Capture the cell that displays the provided text and extract its (X, Y) central coordinate. 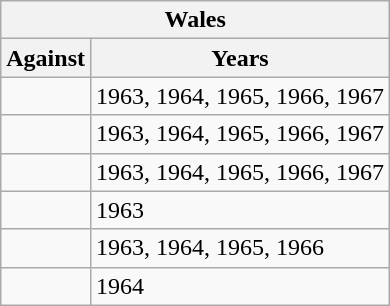
1963, 1964, 1965, 1966 (240, 248)
Against (46, 58)
Wales (196, 20)
1964 (240, 286)
Years (240, 58)
1963 (240, 210)
